Capture the cell that displays the provided text and extract its [x, y] central coordinate. 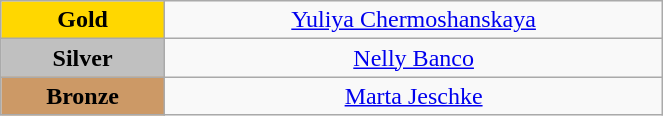
Silver [83, 58]
Nelly Banco [413, 58]
Marta Jeschke [413, 96]
Yuliya Chermoshanskaya [413, 20]
Gold [83, 20]
Bronze [83, 96]
